Pinpoint the cell where the given text exists, returning its (x, y) midpoint coordinate. 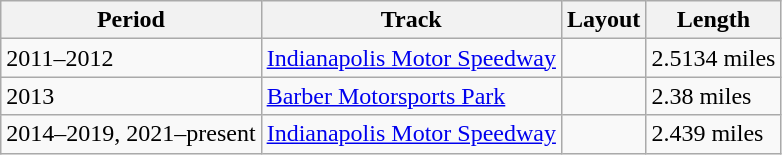
Length (714, 20)
Barber Motorsports Park (411, 96)
2.439 miles (714, 134)
2.5134 miles (714, 58)
Period (131, 20)
2013 (131, 96)
Track (411, 20)
2.38 miles (714, 96)
2011–2012 (131, 58)
2014–2019, 2021–present (131, 134)
Layout (603, 20)
